For the text-containing cell, return its midpoint in (x, y) coordinate format. 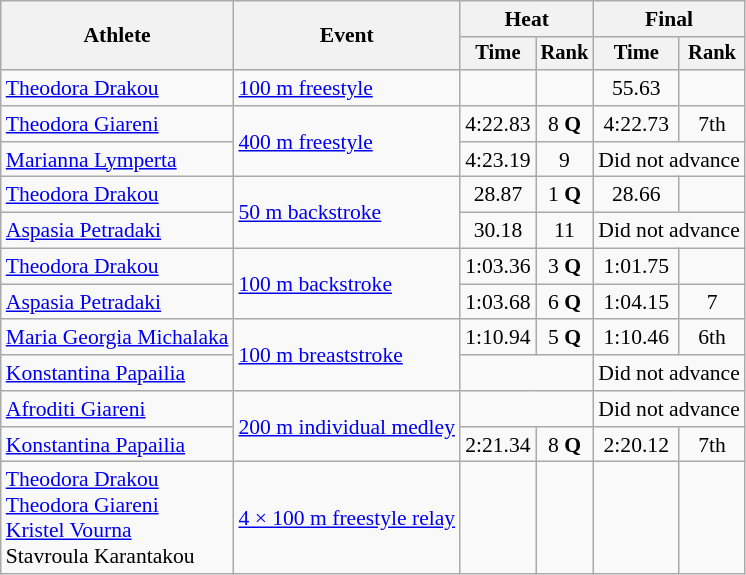
1:03.68 (498, 302)
Marianna Lymperta (118, 160)
4 × 100 m freestyle relay (346, 518)
Theodora DrakouTheodora GiareniKristel VournaStavroula Karantakou (118, 518)
1:04.15 (636, 302)
30.18 (498, 231)
100 m freestyle (346, 88)
4:23.19 (498, 160)
1:01.75 (636, 267)
Final (669, 19)
1:10.94 (498, 338)
2:20.12 (636, 445)
400 m freestyle (346, 142)
7 (712, 302)
Heat (526, 19)
55.63 (636, 88)
50 m backstroke (346, 212)
100 m backstroke (346, 284)
4:22.73 (636, 124)
9 (565, 160)
100 m breaststroke (346, 356)
28.87 (498, 195)
Maria Georgia Michalaka (118, 338)
200 m individual medley (346, 426)
1 Q (565, 195)
Event (346, 36)
3 Q (565, 267)
Athlete (118, 36)
1:03.36 (498, 267)
Afroditi Giareni (118, 409)
28.66 (636, 195)
2:21.34 (498, 445)
6 Q (565, 302)
11 (565, 231)
Theodora Giareni (118, 124)
6th (712, 338)
1:10.46 (636, 338)
4:22.83 (498, 124)
5 Q (565, 338)
